For the text-containing cell, return its midpoint in (X, Y) coordinate format. 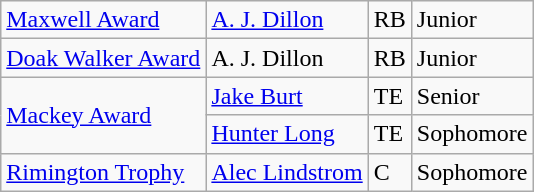
Doak Walker Award (104, 58)
Hunter Long (287, 134)
C (390, 172)
Maxwell Award (104, 20)
Senior (472, 96)
Rimington Trophy (104, 172)
Mackey Award (104, 115)
Alec Lindstrom (287, 172)
Jake Burt (287, 96)
